Detect which cell encompasses the target text, then output its (x, y) center coordinate. 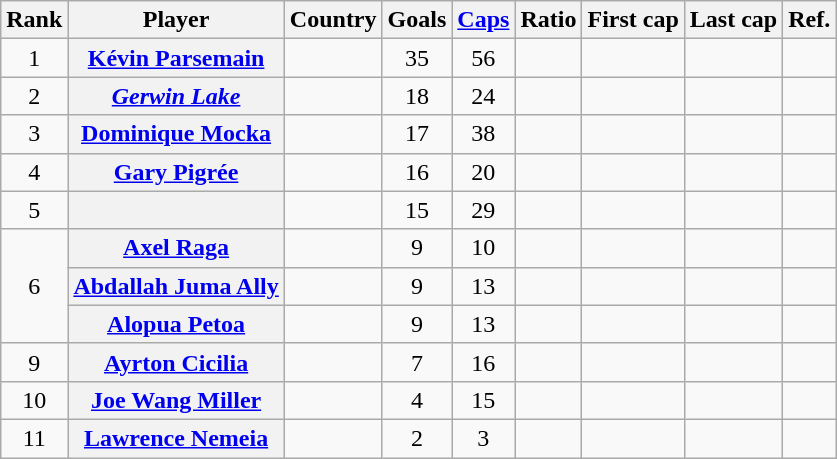
Joe Wang Miller (176, 400)
56 (484, 58)
Kévin Parsemain (176, 58)
Country (333, 20)
Gary Pigrée (176, 172)
24 (484, 96)
Rank (34, 20)
Alopua Petoa (176, 324)
Abdallah Juma Ally (176, 286)
11 (34, 438)
35 (417, 58)
20 (484, 172)
7 (417, 362)
Axel Raga (176, 248)
Ref. (810, 20)
5 (34, 210)
Lawrence Nemeia (176, 438)
18 (417, 96)
38 (484, 134)
Ratio (548, 20)
Player (176, 20)
29 (484, 210)
Goals (417, 20)
17 (417, 134)
First cap (633, 20)
Dominique Mocka (176, 134)
Caps (484, 20)
Ayrton Cicilia (176, 362)
Gerwin Lake (176, 96)
Last cap (733, 20)
6 (34, 286)
1 (34, 58)
